From the cell containing the given text, extract its center point as [X, Y] coordinate. 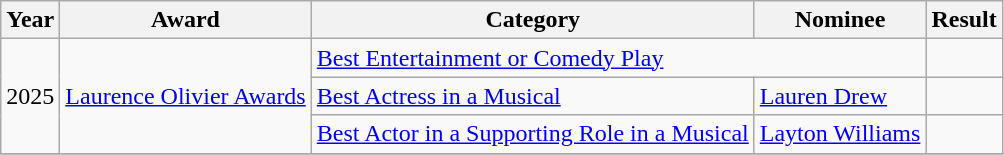
Best Actor in a Supporting Role in a Musical [532, 134]
Result [964, 20]
Nominee [840, 20]
Award [186, 20]
Category [532, 20]
Layton Williams [840, 134]
Lauren Drew [840, 96]
Year [30, 20]
Best Actress in a Musical [532, 96]
2025 [30, 96]
Best Entertainment or Comedy Play [618, 58]
Laurence Olivier Awards [186, 96]
